Pinpoint the cell where the given text exists, returning its (x, y) midpoint coordinate. 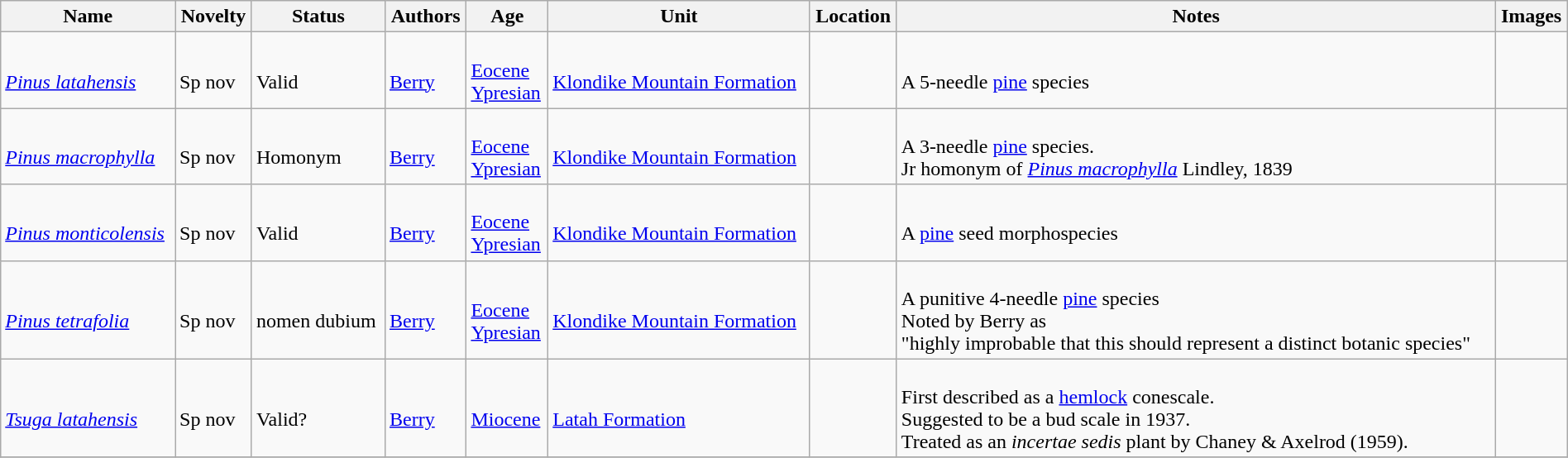
Pinus latahensis (88, 70)
First described as a hemlock conescale.Suggested to be a bud scale in 1937.Treated as an incertae sedis plant by Chaney & Axelrod (1959). (1196, 408)
A 5-needle pine species (1196, 70)
Pinus tetrafolia (88, 309)
Miocene (508, 408)
A punitive 4-needle pine speciesNoted by Berry as "highly improbable that this should represent a distinct botanic species" (1196, 309)
Notes (1196, 17)
Tsuga latahensis (88, 408)
Latah Formation (679, 408)
Authors (426, 17)
Location (853, 17)
Pinus monticolensis (88, 222)
Pinus macrophylla (88, 146)
Age (508, 17)
Homonym (318, 146)
Images (1532, 17)
Name (88, 17)
nomen dubium (318, 309)
Valid? (318, 408)
A pine seed morphospecies (1196, 222)
A 3-needle pine species. Jr homonym of Pinus macrophylla Lindley, 1839 (1196, 146)
Status (318, 17)
Novelty (213, 17)
Unit (679, 17)
